Identify which cell holds the provided text, then report its [x, y] central coordinate. 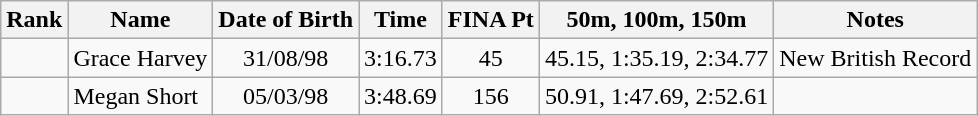
New British Record [876, 58]
Notes [876, 20]
3:16.73 [401, 58]
Grace Harvey [140, 58]
45 [490, 58]
156 [490, 96]
Megan Short [140, 96]
31/08/98 [286, 58]
45.15, 1:35.19, 2:34.77 [656, 58]
FINA Pt [490, 20]
05/03/98 [286, 96]
Date of Birth [286, 20]
Rank [34, 20]
3:48.69 [401, 96]
Time [401, 20]
50.91, 1:47.69, 2:52.61 [656, 96]
50m, 100m, 150m [656, 20]
Name [140, 20]
